Scan for the cell matching the given text and deliver its (X, Y) coordinate at center. 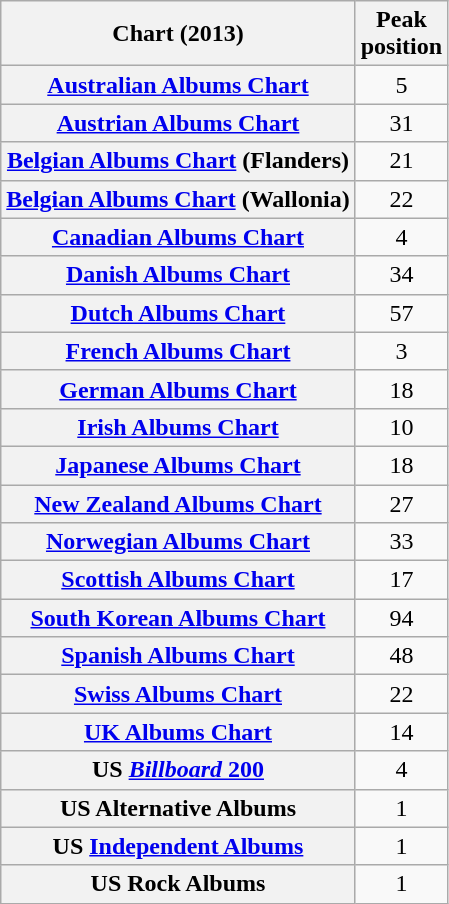
Norwegian Albums Chart (178, 542)
3 (401, 351)
14 (401, 732)
Spanish Albums Chart (178, 656)
34 (401, 275)
Japanese Albums Chart (178, 465)
Peakposition (401, 34)
Irish Albums Chart (178, 427)
Canadian Albums Chart (178, 237)
33 (401, 542)
94 (401, 618)
31 (401, 123)
48 (401, 656)
Danish Albums Chart (178, 275)
French Albums Chart (178, 351)
10 (401, 427)
17 (401, 580)
Swiss Albums Chart (178, 694)
German Albums Chart (178, 389)
5 (401, 85)
New Zealand Albums Chart (178, 503)
US Independent Albums (178, 846)
US Alternative Albums (178, 808)
US Billboard 200 (178, 770)
Belgian Albums Chart (Flanders) (178, 161)
27 (401, 503)
Chart (2013) (178, 34)
South Korean Albums Chart (178, 618)
US Rock Albums (178, 884)
Austrian Albums Chart (178, 123)
57 (401, 313)
Belgian Albums Chart (Wallonia) (178, 199)
UK Albums Chart (178, 732)
Scottish Albums Chart (178, 580)
Australian Albums Chart (178, 85)
21 (401, 161)
Dutch Albums Chart (178, 313)
